Scan for the cell matching the given text and deliver its [X, Y] coordinate at center. 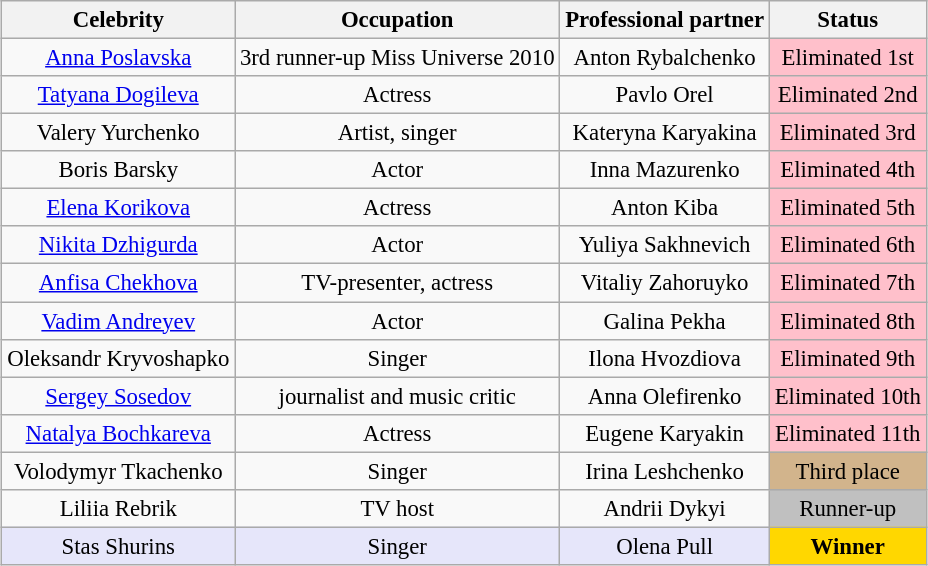
TV-presenter, actress [398, 283]
Ilona Hvozdiova [665, 358]
Vadim Andreyev [118, 321]
Boris Barsky [118, 170]
Occupation [398, 20]
Eliminated 9th [848, 358]
Eliminated 8th [848, 321]
Eliminated 7th [848, 283]
Nikita Dzhigurda [118, 245]
Oleksandr Kryvoshapko [118, 358]
Andrii Dykyi [665, 508]
Sergey Sosedov [118, 396]
Irina Leshchenko [665, 471]
Winner [848, 546]
Anna Olefirenko [665, 396]
Eliminated 11th [848, 433]
Anna Poslavska [118, 57]
Professional partner [665, 20]
Eliminated 2nd [848, 95]
Eliminated 6th [848, 245]
Volodymyr Tkachenko [118, 471]
Stas Shurins [118, 546]
Valery Yurchenko [118, 133]
Elena Korikova [118, 208]
Anfisa Chekhova [118, 283]
Status [848, 20]
Eliminated 4th [848, 170]
Artist, singer [398, 133]
Inna Mazurenko [665, 170]
Pavlo Orel [665, 95]
Tatyana Dogileva [118, 95]
Olena Pull [665, 546]
3rd runner-up Miss Universe 2010 [398, 57]
journalist and music critic [398, 396]
Vitaliy Zahoruyko [665, 283]
TV host [398, 508]
Runner-up [848, 508]
Liliia Rebrik [118, 508]
Third place [848, 471]
Eliminated 3rd [848, 133]
Eliminated 5th [848, 208]
Anton Rybalchenko [665, 57]
Eliminated 10th [848, 396]
Yuliya Sakhnevich [665, 245]
Eliminated 1st [848, 57]
Anton Kiba [665, 208]
Celebrity [118, 20]
Natalya Bochkareva [118, 433]
Eugene Karyakin [665, 433]
Kateryna Karyakina [665, 133]
Galina Pekha [665, 321]
